Determine the [X, Y] coordinate at the center of the cell enclosing the given text.  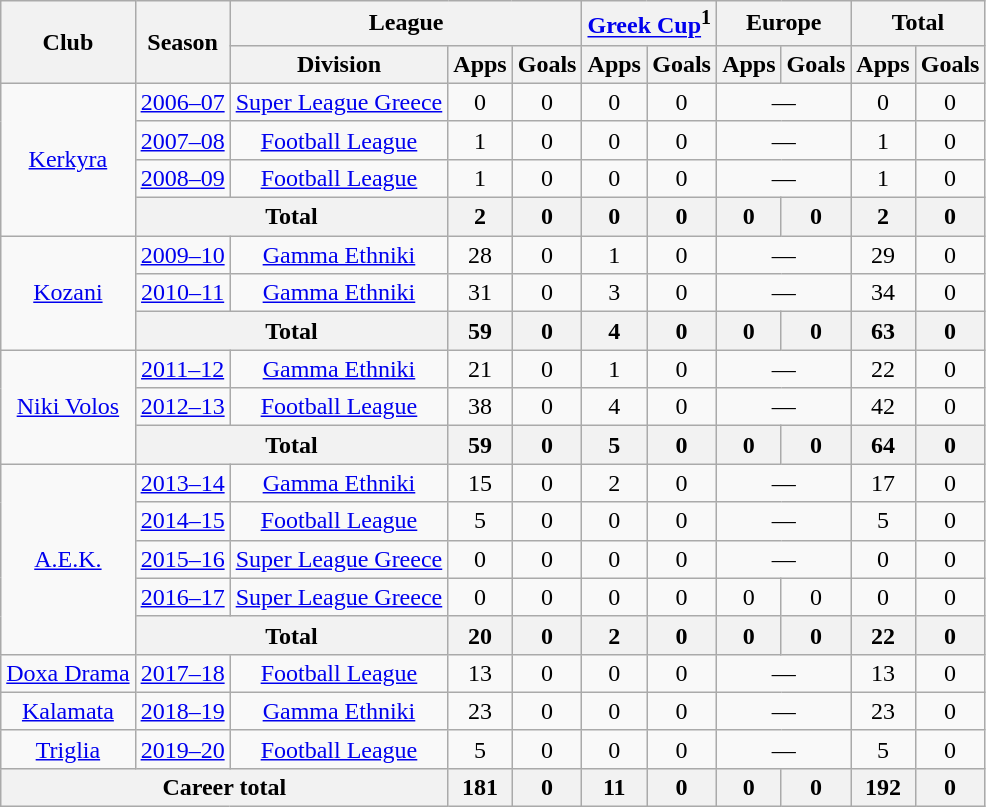
34 [883, 293]
Europe [784, 24]
Career total [224, 787]
17 [883, 483]
63 [883, 331]
2014–15 [182, 521]
21 [480, 369]
192 [883, 787]
2009–10 [182, 255]
Kalamata [68, 711]
2012–13 [182, 407]
Season [182, 42]
42 [883, 407]
20 [480, 635]
3 [614, 293]
2019–20 [182, 749]
2015–16 [182, 559]
64 [883, 445]
Club [68, 42]
Kozani [68, 293]
Triglia [68, 749]
2018–19 [182, 711]
Niki Volos [68, 407]
Greek Cup1 [650, 24]
Division [339, 64]
2017–18 [182, 673]
2008–09 [182, 178]
181 [480, 787]
15 [480, 483]
31 [480, 293]
2011–12 [182, 369]
2013–14 [182, 483]
11 [614, 787]
League [406, 24]
29 [883, 255]
Doxa Drama [68, 673]
A.E.K. [68, 559]
Kerkyra [68, 159]
2007–08 [182, 140]
2010–11 [182, 293]
28 [480, 255]
38 [480, 407]
2006–07 [182, 102]
2016–17 [182, 597]
